Capture the cell that displays the provided text and extract its (X, Y) central coordinate. 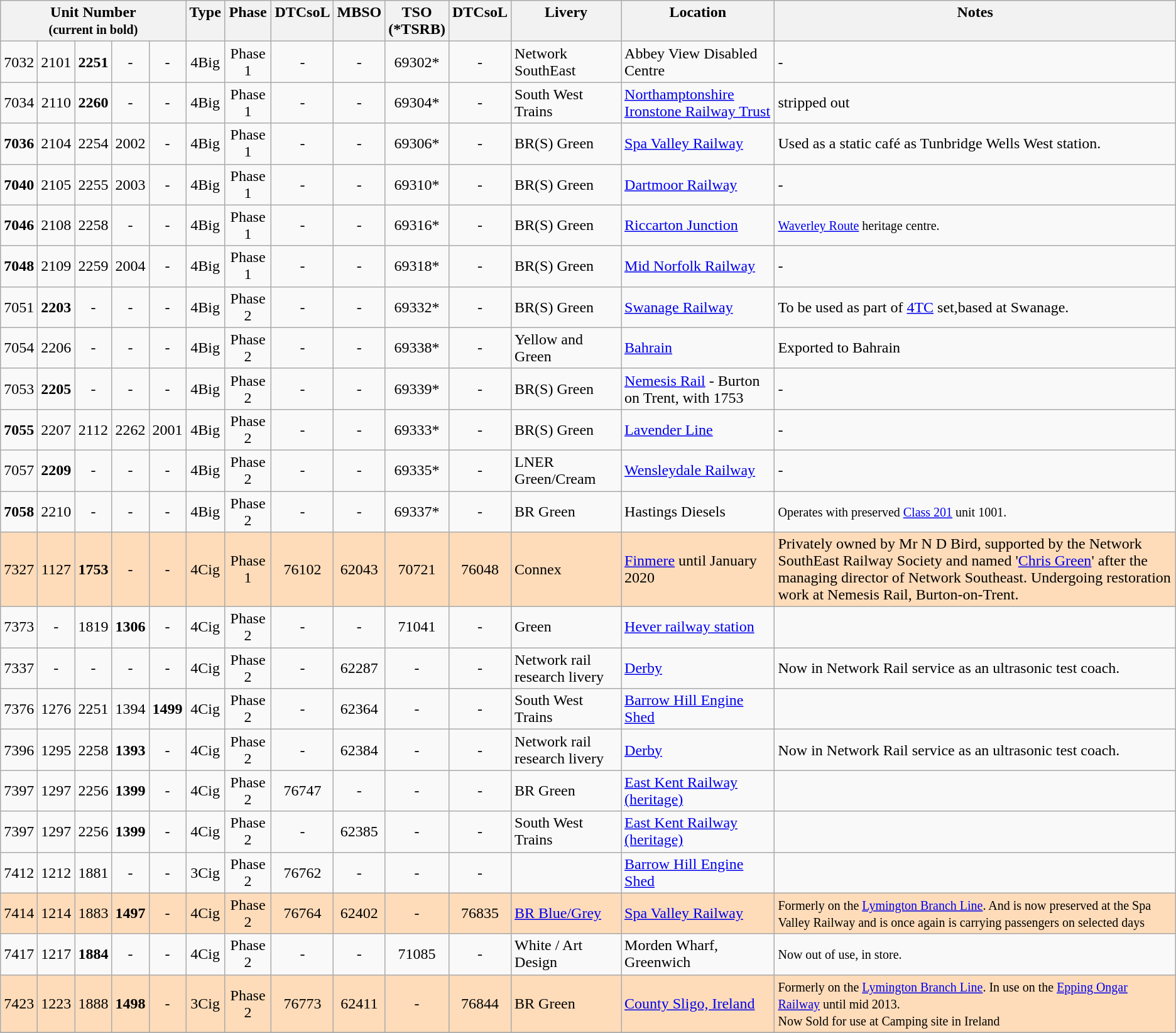
1394 (131, 709)
Dartmoor Railway (698, 185)
1217 (57, 954)
2205 (57, 388)
69339* (417, 388)
76773 (303, 1003)
Formerly on the Lymington Branch Line. In use on the Epping Ongar Railway until mid 2013. Now Sold for use at Camping site in Ireland (975, 1003)
BR Blue/Grey (567, 914)
Hever railway station (698, 627)
76844 (480, 1003)
2110 (57, 103)
1276 (57, 709)
Formerly on the Lymington Branch Line. And is now preserved at the Spa Valley Railway and is once again is carrying passengers on selected days (975, 914)
1393 (131, 750)
7032 (19, 62)
76764 (303, 914)
2255 (93, 185)
Northamptonshire Ironstone Railway Trust (698, 103)
69306* (417, 143)
1295 (57, 750)
Connex (567, 569)
2105 (57, 185)
7058 (19, 511)
62385 (359, 832)
1881 (93, 872)
1819 (93, 627)
1498 (131, 1003)
76102 (303, 569)
1306 (131, 627)
69335* (417, 470)
Bahrain (698, 348)
Morden Wharf, Greenwich (698, 954)
69332* (417, 307)
71085 (417, 954)
7057 (19, 470)
2003 (131, 185)
White / Art Design (567, 954)
69310* (417, 185)
7327 (19, 569)
Notes (975, 21)
2259 (93, 266)
Nemesis Rail - Burton on Trent, with 1753 (698, 388)
2004 (131, 266)
Type (205, 21)
1223 (57, 1003)
7417 (19, 954)
2002 (131, 143)
2262 (131, 430)
County Sligo, Ireland (698, 1003)
Used as a static café as Tunbridge Wells West station. (975, 143)
2209 (57, 470)
1753 (93, 569)
2101 (57, 62)
7376 (19, 709)
62402 (359, 914)
TSO (*TSRB) (417, 21)
69302* (417, 62)
Livery (567, 21)
2254 (93, 143)
Lavender Line (698, 430)
1127 (57, 569)
7051 (19, 307)
To be used as part of 4TC set,based at Swanage. (975, 307)
Finmere until January 2020 (698, 569)
7337 (19, 669)
Swanage Railway (698, 307)
1883 (93, 914)
2112 (93, 430)
Unit Number (current in bold) (93, 21)
76762 (303, 872)
Exported to Bahrain (975, 348)
1499 (167, 709)
Waverley Route heritage centre. (975, 225)
2260 (93, 103)
7040 (19, 185)
76048 (480, 569)
Green (567, 627)
69316* (417, 225)
2207 (57, 430)
7034 (19, 103)
stripped out (975, 103)
69338* (417, 348)
Network SouthEast (567, 62)
Location (698, 21)
62287 (359, 669)
70721 (417, 569)
76747 (303, 790)
2206 (57, 348)
71041 (417, 627)
2210 (57, 511)
Operates with preserved Class 201 unit 1001. (975, 511)
7396 (19, 750)
1214 (57, 914)
7048 (19, 266)
Yellow and Green (567, 348)
1888 (93, 1003)
7055 (19, 430)
1884 (93, 954)
7412 (19, 872)
7046 (19, 225)
2109 (57, 266)
69337* (417, 511)
69333* (417, 430)
7373 (19, 627)
2001 (167, 430)
Abbey View Disabled Centre (698, 62)
62043 (359, 569)
LNER Green/Cream (567, 470)
Riccarton Junction (698, 225)
7053 (19, 388)
2104 (57, 143)
Wensleydale Railway (698, 470)
76835 (480, 914)
Phase (248, 21)
Hastings Diesels (698, 511)
7423 (19, 1003)
62364 (359, 709)
62411 (359, 1003)
7054 (19, 348)
MBSO (359, 21)
69304* (417, 103)
7036 (19, 143)
2203 (57, 307)
62384 (359, 750)
1212 (57, 872)
Now out of use, in store. (975, 954)
1497 (131, 914)
69318* (417, 266)
7414 (19, 914)
2108 (57, 225)
Mid Norfolk Railway (698, 266)
